Search for the cell housing the specified text and yield its [x, y] center coordinate. 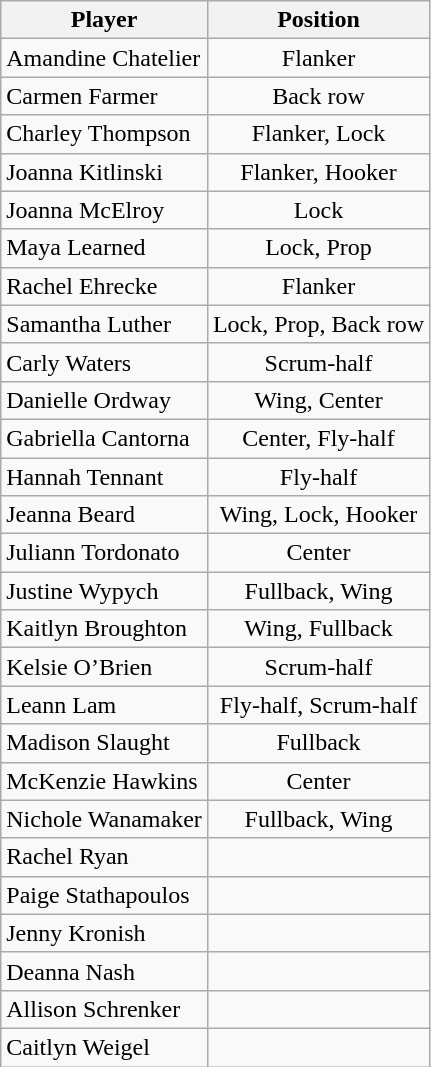
Gabriella Cantorna [104, 438]
Maya Learned [104, 248]
Fly-half [318, 477]
Wing, Center [318, 400]
Flanker, Hooker [318, 172]
Kaitlyn Broughton [104, 629]
Allison Schrenker [104, 1009]
Center, Fly-half [318, 438]
Lock, Prop, Back row [318, 324]
Samantha Luther [104, 324]
Rachel Ehrecke [104, 286]
Paige Stathapoulos [104, 895]
Deanna Nash [104, 971]
McKenzie Hawkins [104, 781]
Fly-half, Scrum-half [318, 705]
Juliann Tordonato [104, 553]
Wing, Lock, Hooker [318, 515]
Charley Thompson [104, 134]
Jeanna Beard [104, 515]
Amandine Chatelier [104, 58]
Back row [318, 96]
Joanna Kitlinski [104, 172]
Nichole Wanamaker [104, 819]
Leann Lam [104, 705]
Flanker, Lock [318, 134]
Carly Waters [104, 362]
Caitlyn Weigel [104, 1047]
Fullback [318, 743]
Position [318, 20]
Player [104, 20]
Lock [318, 210]
Jenny Kronish [104, 933]
Justine Wypych [104, 591]
Danielle Ordway [104, 400]
Carmen Farmer [104, 96]
Hannah Tennant [104, 477]
Wing, Fullback [318, 629]
Rachel Ryan [104, 857]
Madison Slaught [104, 743]
Kelsie O’Brien [104, 667]
Joanna McElroy [104, 210]
Lock, Prop [318, 248]
